Scan for the cell matching the given text and deliver its (x, y) coordinate at center. 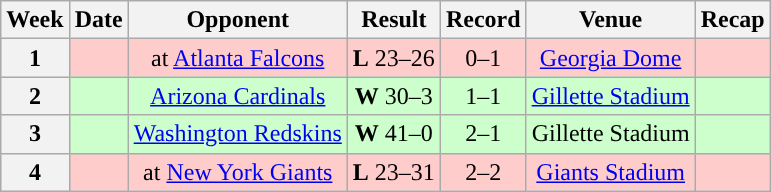
4 (35, 172)
2–1 (483, 134)
2–2 (483, 172)
L 23–26 (394, 58)
Week (35, 20)
3 (35, 134)
Washington Redskins (238, 134)
at Atlanta Falcons (238, 58)
Result (394, 20)
Record (483, 20)
2 (35, 96)
0–1 (483, 58)
Giants Stadium (610, 172)
L 23–31 (394, 172)
1–1 (483, 96)
Georgia Dome (610, 58)
W 30–3 (394, 96)
Venue (610, 20)
Arizona Cardinals (238, 96)
Opponent (238, 20)
at New York Giants (238, 172)
Recap (732, 20)
Date (98, 20)
W 41–0 (394, 134)
1 (35, 58)
